Return (X, Y) of the center of cell containing provided text 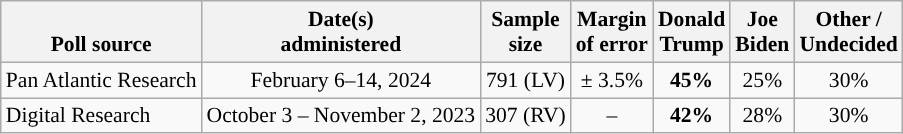
28% (762, 116)
Other /Undecided (848, 32)
± 3.5% (612, 80)
– (612, 116)
Marginof error (612, 32)
DonaldTrump (692, 32)
45% (692, 80)
25% (762, 80)
42% (692, 116)
Date(s)administered (340, 32)
Digital Research (102, 116)
Pan Atlantic Research (102, 80)
February 6–14, 2024 (340, 80)
307 (RV) (526, 116)
791 (LV) (526, 80)
October 3 – November 2, 2023 (340, 116)
Poll source (102, 32)
Samplesize (526, 32)
JoeBiden (762, 32)
